Provide the [X, Y] coordinate of the cell's center where the given text is located.  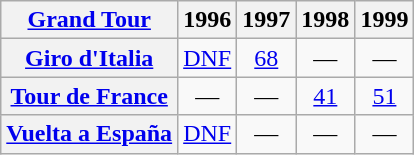
Vuelta a España [90, 134]
1996 [208, 20]
1997 [266, 20]
Tour de France [90, 96]
68 [266, 58]
51 [384, 96]
1998 [326, 20]
1999 [384, 20]
Giro d'Italia [90, 58]
41 [326, 96]
Grand Tour [90, 20]
